Extract the (x, y) coordinate from the center of the cell holding the provided text.  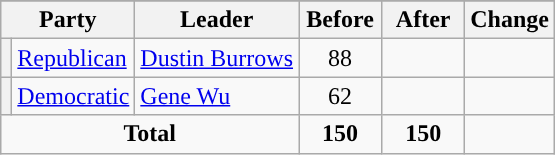
Party (68, 20)
62 (340, 96)
After (424, 20)
Dustin Burrows (217, 58)
88 (340, 58)
Change (510, 20)
Leader (217, 20)
Republican (74, 58)
Democratic (74, 96)
Before (340, 20)
Total (150, 134)
Gene Wu (217, 96)
